Provide the (X, Y) coordinate of the cell's center where the given text is located.  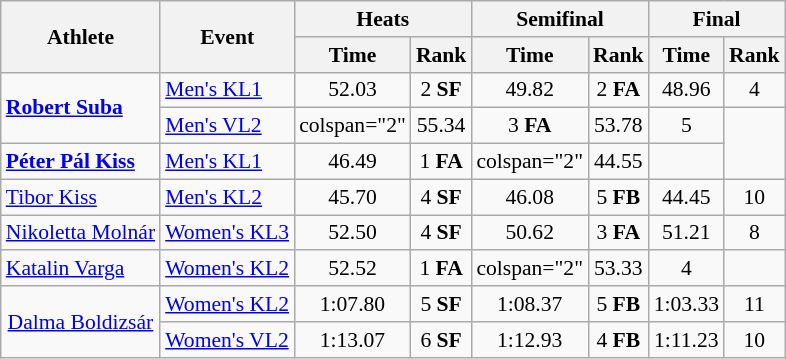
48.96 (686, 90)
5 (686, 126)
53.33 (618, 269)
55.34 (442, 126)
Athlete (80, 36)
2 SF (442, 90)
1:11.23 (686, 340)
46.08 (530, 197)
1:13.07 (352, 340)
44.55 (618, 162)
Dalma Boldizsár (80, 322)
Tibor Kiss (80, 197)
8 (754, 233)
Women's KL3 (227, 233)
50.62 (530, 233)
6 SF (442, 340)
Katalin Varga (80, 269)
Men's VL2 (227, 126)
Semifinal (560, 19)
45.70 (352, 197)
51.21 (686, 233)
Women's VL2 (227, 340)
52.03 (352, 90)
2 FA (618, 90)
Men's KL2 (227, 197)
46.49 (352, 162)
Nikoletta Molnár (80, 233)
1:03.33 (686, 304)
52.52 (352, 269)
Event (227, 36)
52.50 (352, 233)
Péter Pál Kiss (80, 162)
1:12.93 (530, 340)
1:07.80 (352, 304)
11 (754, 304)
1:08.37 (530, 304)
Heats (382, 19)
4 FB (618, 340)
44.45 (686, 197)
49.82 (530, 90)
5 SF (442, 304)
Final (717, 19)
53.78 (618, 126)
Robert Suba (80, 108)
